Detect which cell encompasses the target text, then output its [X, Y] center coordinate. 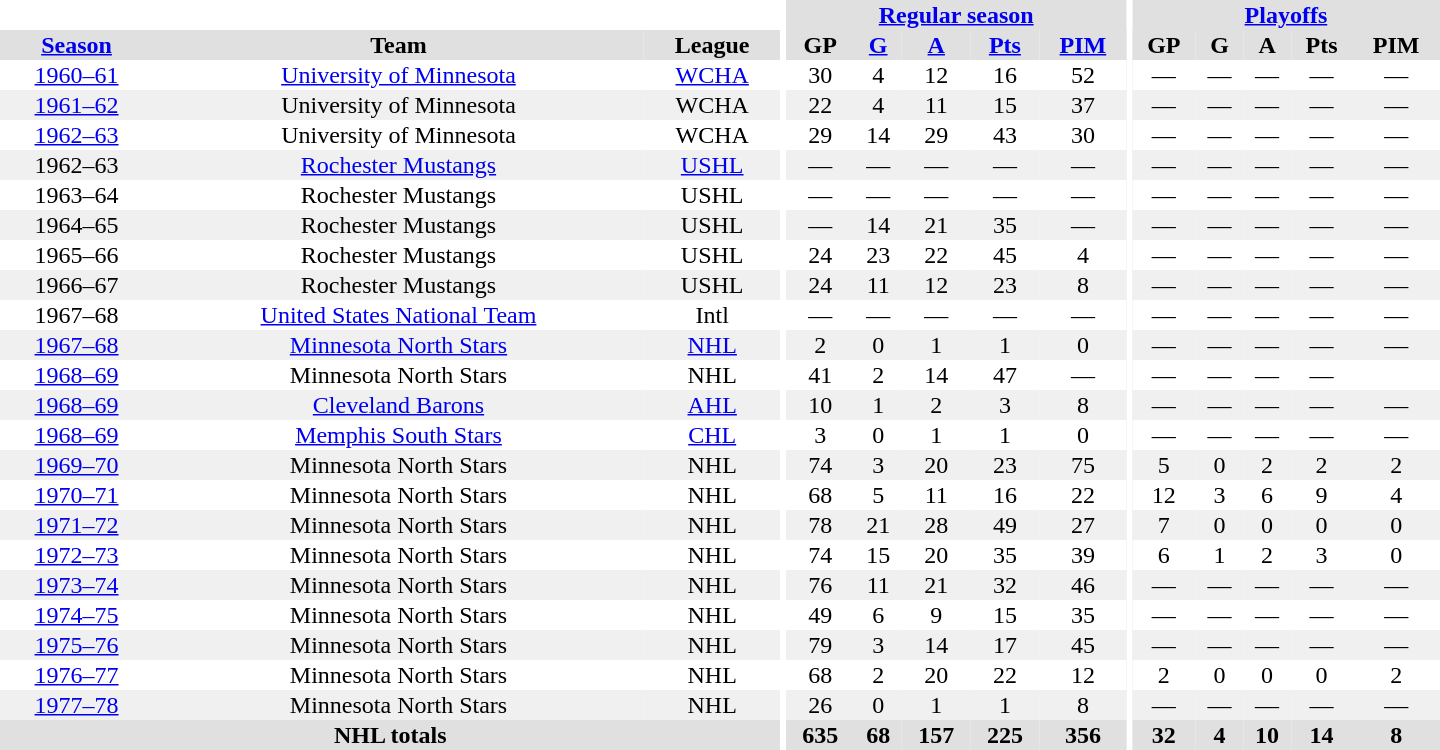
17 [1006, 645]
1972–73 [76, 555]
Team [398, 45]
39 [1082, 555]
76 [820, 585]
43 [1006, 135]
52 [1082, 75]
1973–74 [76, 585]
1971–72 [76, 525]
37 [1082, 105]
225 [1006, 735]
1975–76 [76, 645]
46 [1082, 585]
1963–64 [76, 195]
NHL totals [390, 735]
1974–75 [76, 615]
1960–61 [76, 75]
635 [820, 735]
Season [76, 45]
27 [1082, 525]
47 [1006, 375]
1964–65 [76, 225]
28 [936, 525]
79 [820, 645]
Cleveland Barons [398, 405]
7 [1164, 525]
1970–71 [76, 495]
CHL [712, 435]
41 [820, 375]
26 [820, 705]
1965–66 [76, 255]
1969–70 [76, 465]
1966–67 [76, 285]
75 [1082, 465]
Playoffs [1286, 15]
1976–77 [76, 675]
Regular season [956, 15]
United States National Team [398, 315]
1961–62 [76, 105]
Intl [712, 315]
Memphis South Stars [398, 435]
League [712, 45]
AHL [712, 405]
78 [820, 525]
356 [1082, 735]
157 [936, 735]
1977–78 [76, 705]
